Pinpoint the cell where the given text exists, returning its [x, y] midpoint coordinate. 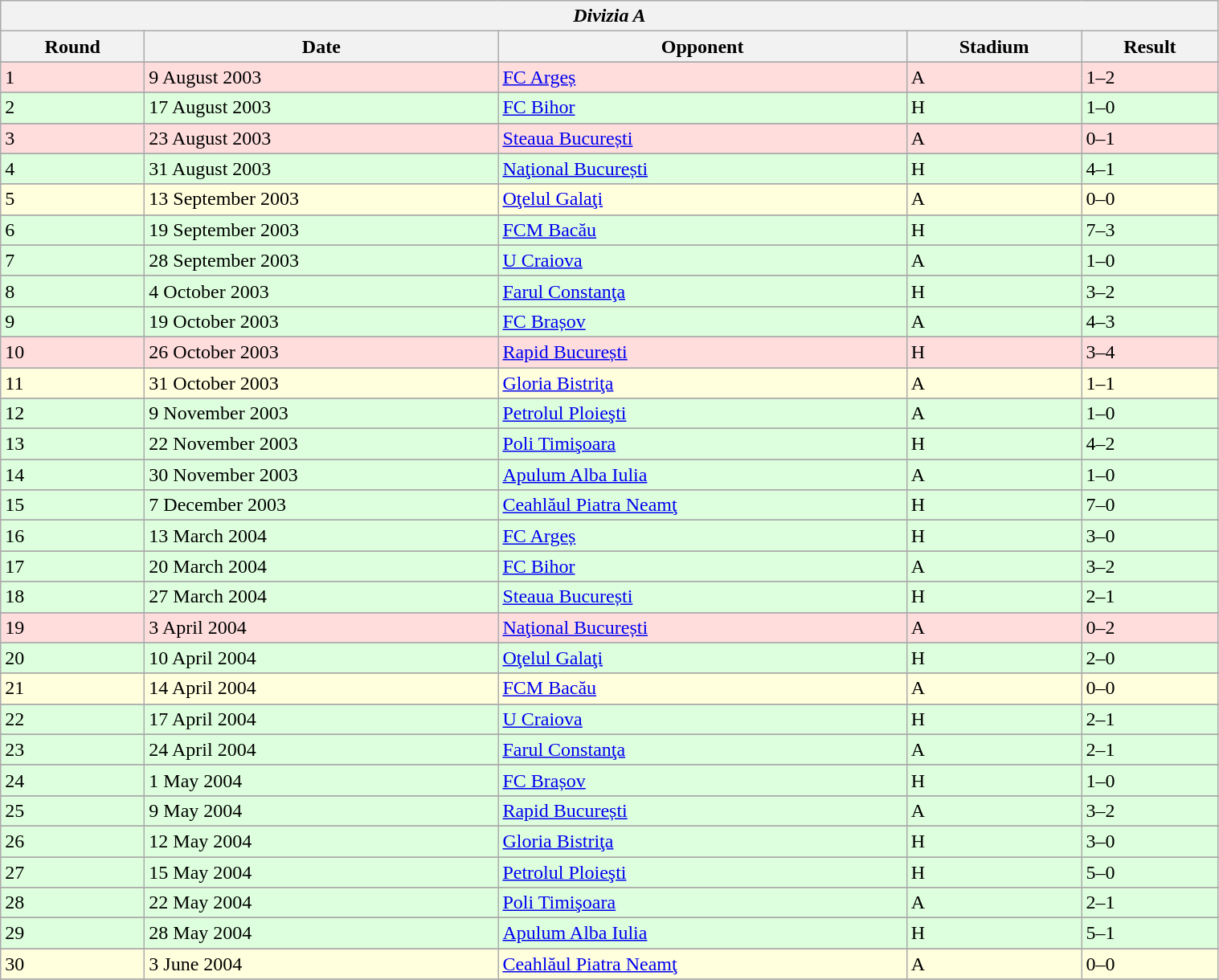
9 August 2003 [321, 77]
24 [72, 780]
17 August 2003 [321, 108]
5–0 [1150, 872]
26 October 2003 [321, 352]
5–1 [1150, 933]
5 [72, 199]
Date [321, 47]
28 May 2004 [321, 933]
27 [72, 872]
2–0 [1150, 658]
20 March 2004 [321, 566]
3 [72, 138]
6 [72, 230]
9 May 2004 [321, 811]
3–4 [1150, 352]
1–1 [1150, 383]
27 March 2004 [321, 597]
9 [72, 321]
28 September 2003 [321, 260]
10 [72, 352]
13 [72, 444]
Opponent [702, 47]
4–2 [1150, 444]
21 [72, 688]
3 June 2004 [321, 964]
1 [72, 77]
25 [72, 811]
31 October 2003 [321, 383]
20 [72, 658]
4 [72, 169]
10 April 2004 [321, 658]
7–3 [1150, 230]
11 [72, 383]
14 [72, 475]
15 May 2004 [321, 872]
30 November 2003 [321, 475]
22 November 2003 [321, 444]
15 [72, 505]
26 [72, 841]
24 April 2004 [321, 749]
Result [1150, 47]
18 [72, 597]
23 August 2003 [321, 138]
2 [72, 108]
13 March 2004 [321, 536]
7 December 2003 [321, 505]
0–2 [1150, 627]
8 [72, 291]
3 April 2004 [321, 627]
17 April 2004 [321, 719]
7 [72, 260]
13 September 2003 [321, 199]
4–3 [1150, 321]
4 October 2003 [321, 291]
Divizia A [609, 16]
30 [72, 964]
1–2 [1150, 77]
31 August 2003 [321, 169]
16 [72, 536]
7–0 [1150, 505]
23 [72, 749]
9 November 2003 [321, 414]
19 October 2003 [321, 321]
0–1 [1150, 138]
29 [72, 933]
Stadium [994, 47]
12 May 2004 [321, 841]
22 May 2004 [321, 903]
19 [72, 627]
Round [72, 47]
19 September 2003 [321, 230]
12 [72, 414]
17 [72, 566]
22 [72, 719]
28 [72, 903]
1 May 2004 [321, 780]
4–1 [1150, 169]
14 April 2004 [321, 688]
